For the text-containing cell, return its midpoint in (X, Y) coordinate format. 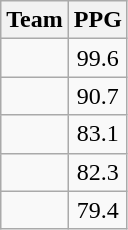
82.3 (98, 172)
PPG (98, 20)
83.1 (98, 134)
79.4 (98, 210)
99.6 (98, 58)
Team (35, 20)
90.7 (98, 96)
